Return the [x, y] coordinate for the center point of the cell that contains the specified text.  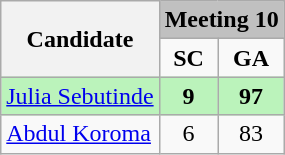
Abdul Koroma [80, 134]
9 [188, 96]
SC [188, 58]
6 [188, 134]
Meeting 10 [222, 20]
83 [251, 134]
97 [251, 96]
Julia Sebutinde [80, 96]
GA [251, 58]
Candidate [80, 39]
